Return the [X, Y] coordinate for the center point of the cell that contains the specified text.  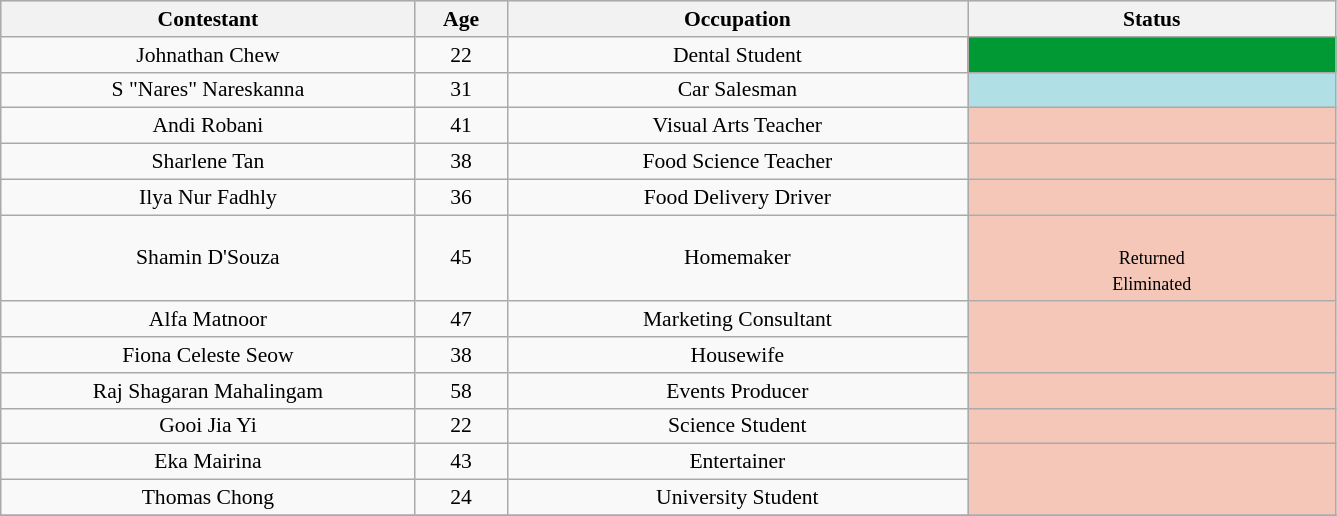
Eka Mairina [208, 462]
Age [461, 19]
Events Producer [737, 391]
Homemaker [737, 258]
45 [461, 258]
47 [461, 320]
Dental Student [737, 55]
31 [461, 90]
36 [461, 197]
Alfa Matnoor [208, 320]
University Student [737, 498]
41 [461, 126]
Johnathan Chew [208, 55]
Food Science Teacher [737, 162]
Food Delivery Driver [737, 197]
Fiona Celeste Seow [208, 355]
Housewife [737, 355]
Car Salesman [737, 90]
Raj Shagaran Mahalingam [208, 391]
Entertainer [737, 462]
43 [461, 462]
Contestant [208, 19]
Thomas Chong [208, 498]
Gooi Jia Yi [208, 426]
Marketing Consultant [737, 320]
Science Student [737, 426]
Shamin D'Souza [208, 258]
Status [1152, 19]
Returned Eliminated [1152, 258]
S "Nares" Nareskanna [208, 90]
58 [461, 391]
24 [461, 498]
Andi Robani [208, 126]
Ilya Nur Fadhly [208, 197]
Occupation [737, 19]
Visual Arts Teacher [737, 126]
Sharlene Tan [208, 162]
